Identify which cell holds the provided text, then report its [X, Y] central coordinate. 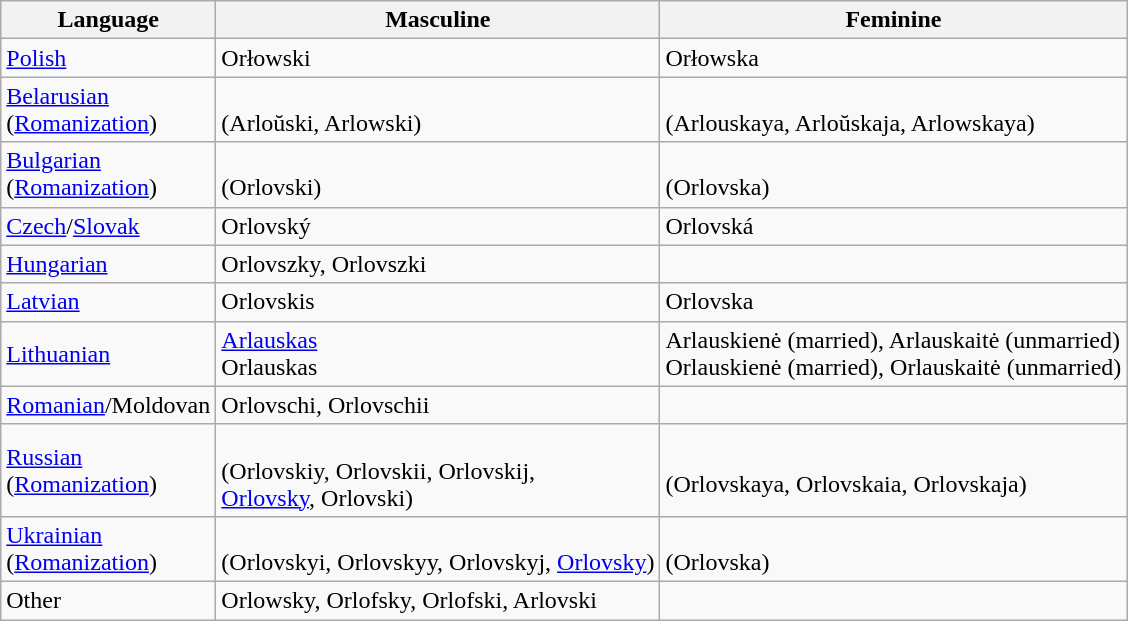
Masculine [438, 20]
Other [108, 600]
(Arloŭski, Arlowski) [438, 110]
Orlovska [894, 302]
Belarusian (Romanization) [108, 110]
(Orlovskyi, Orlovskyy, Orlovskyj, Orlovsky) [438, 548]
Lithuanian [108, 354]
Romanian/Moldovan [108, 405]
Feminine [894, 20]
Arlauskas Orlauskas [438, 354]
Orlovschi, Orlovschii [438, 405]
Orłowski [438, 58]
(Orlovskaya, Orlovskaia, Orlovskaja) [894, 470]
Polish [108, 58]
Orlovskis [438, 302]
Hungarian [108, 264]
Orlovszky, Orlovszki [438, 264]
Russian (Romanization) [108, 470]
Bulgarian (Romanization) [108, 174]
(Orlovski) [438, 174]
Orlowsky, Orlofsky, Orlofski, Arlovski [438, 600]
Orłowska [894, 58]
Czech/Slovak [108, 226]
Orlovský [438, 226]
Arlauskienė (married), Arlauskaitė (unmarried) Orlauskienė (married), Orlauskaitė (unmarried) [894, 354]
Orlovská [894, 226]
(Orlovskiy, Orlovskii, Orlovskij, Orlovsky, Orlovski) [438, 470]
Ukrainian (Romanization) [108, 548]
Latvian [108, 302]
Language [108, 20]
(Arlouskaya, Arloŭskaja, Arlowskaya) [894, 110]
